Search for the cell housing the specified text and yield its [x, y] center coordinate. 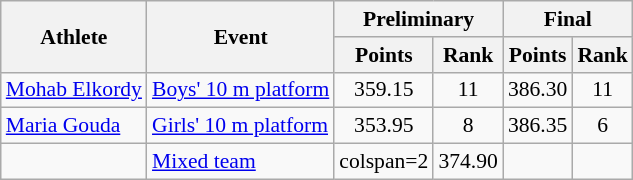
353.95 [384, 126]
Mixed team [240, 162]
386.30 [538, 90]
Preliminary [418, 19]
8 [468, 126]
Event [240, 36]
Athlete [74, 36]
Mohab Elkordy [74, 90]
Girls' 10 m platform [240, 126]
Final [568, 19]
Boys' 10 m platform [240, 90]
Maria Gouda [74, 126]
359.15 [384, 90]
386.35 [538, 126]
6 [602, 126]
colspan=2 [384, 162]
374.90 [468, 162]
